Find where the given text appears and provide that cell's center as [X, Y] coordinate. 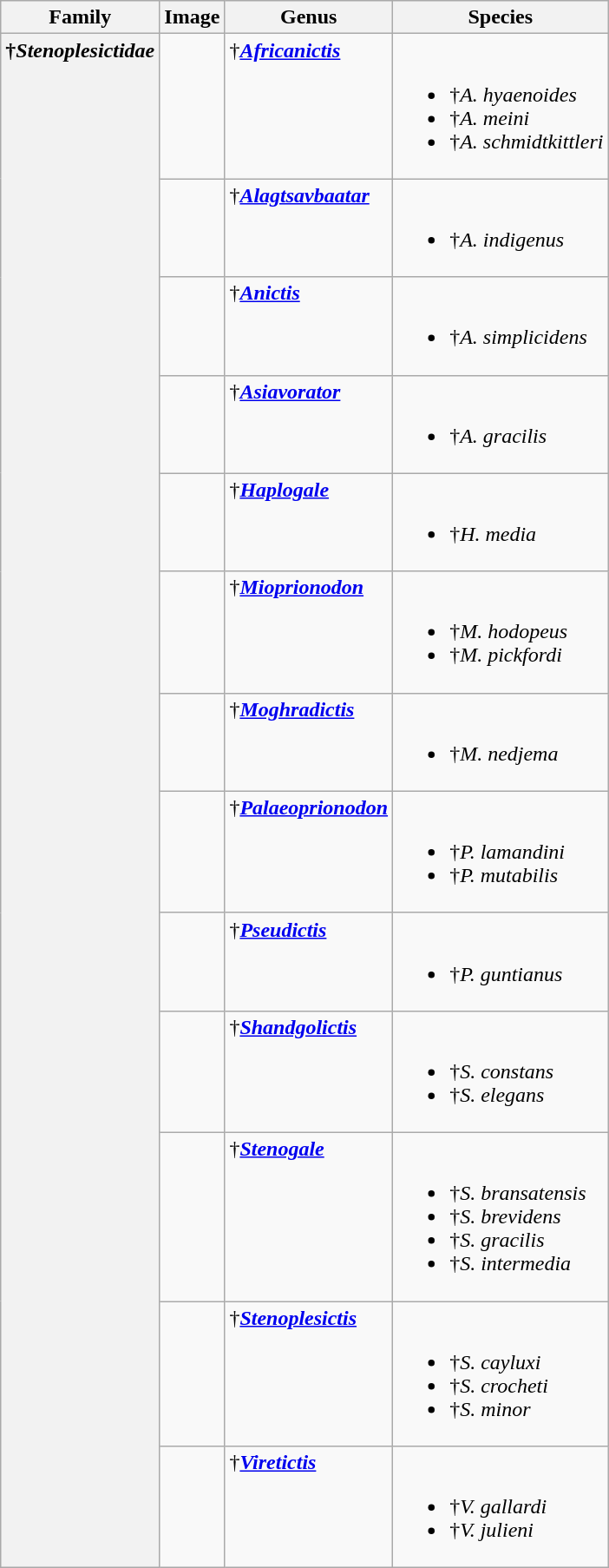
†Haplogale [309, 523]
†A. simplicidens [501, 326]
†A. hyaenoides†A. meini†A. schmidtkittleri [501, 106]
†S. cayluxi†S. crocheti†S. minor [501, 1374]
†Viretictis [309, 1507]
†Pseudictis [309, 962]
†Alagtsavbaatar [309, 227]
†Stenogale [309, 1216]
†Asiavorator [309, 424]
†M. hodopeus†M. pickfordi [501, 632]
†S. constans†S. elegans [501, 1071]
†A. gracilis [501, 424]
Family [80, 17]
†V. gallardi†V. julieni [501, 1507]
†P. guntianus [501, 962]
†Moghradictis [309, 741]
†Anictis [309, 326]
†M. nedjema [501, 741]
†S. bransatensis†S. brevidens†S. gracilis†S. intermedia [501, 1216]
†P. lamandini†P. mutabilis [501, 852]
†Shandgolictis [309, 1071]
Species [501, 17]
†H. media [501, 523]
†A. indigenus [501, 227]
†Stenoplesictis [309, 1374]
†Stenoplesictidae [80, 800]
Genus [309, 17]
†Mioprionodon [309, 632]
Image [193, 17]
†Palaeoprionodon [309, 852]
†Africanictis [309, 106]
